Capture the cell that displays the provided text and extract its (x, y) central coordinate. 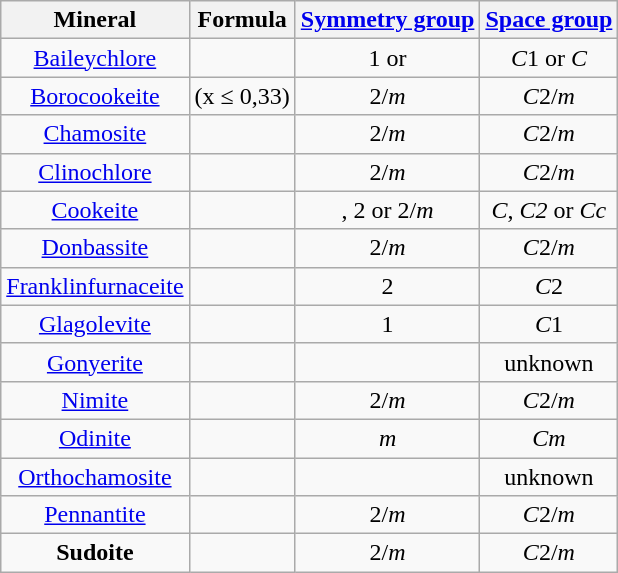
C1 or C (549, 58)
Odinite (95, 438)
Gonyerite (95, 362)
Sudoite (95, 553)
Chamosite (95, 134)
1 (388, 324)
(x ≤ 0,33) (242, 96)
Cm (549, 438)
Pennantite (95, 515)
C, C2 or Cc (549, 210)
Glagolevite (95, 324)
C1 (549, 324)
C2 (549, 286)
1 or (388, 58)
Orthochamosite (95, 477)
Borocookeite (95, 96)
m (388, 438)
Mineral (95, 20)
Donbassite (95, 248)
, 2 or 2/m (388, 210)
Space group (549, 20)
Baileychlore (95, 58)
Nimite (95, 400)
Clinochlore (95, 172)
Formula (242, 20)
Symmetry group (388, 20)
Cookeite (95, 210)
Franklinfurnaceite (95, 286)
2 (388, 286)
